Return [X, Y] of the center of cell containing provided text 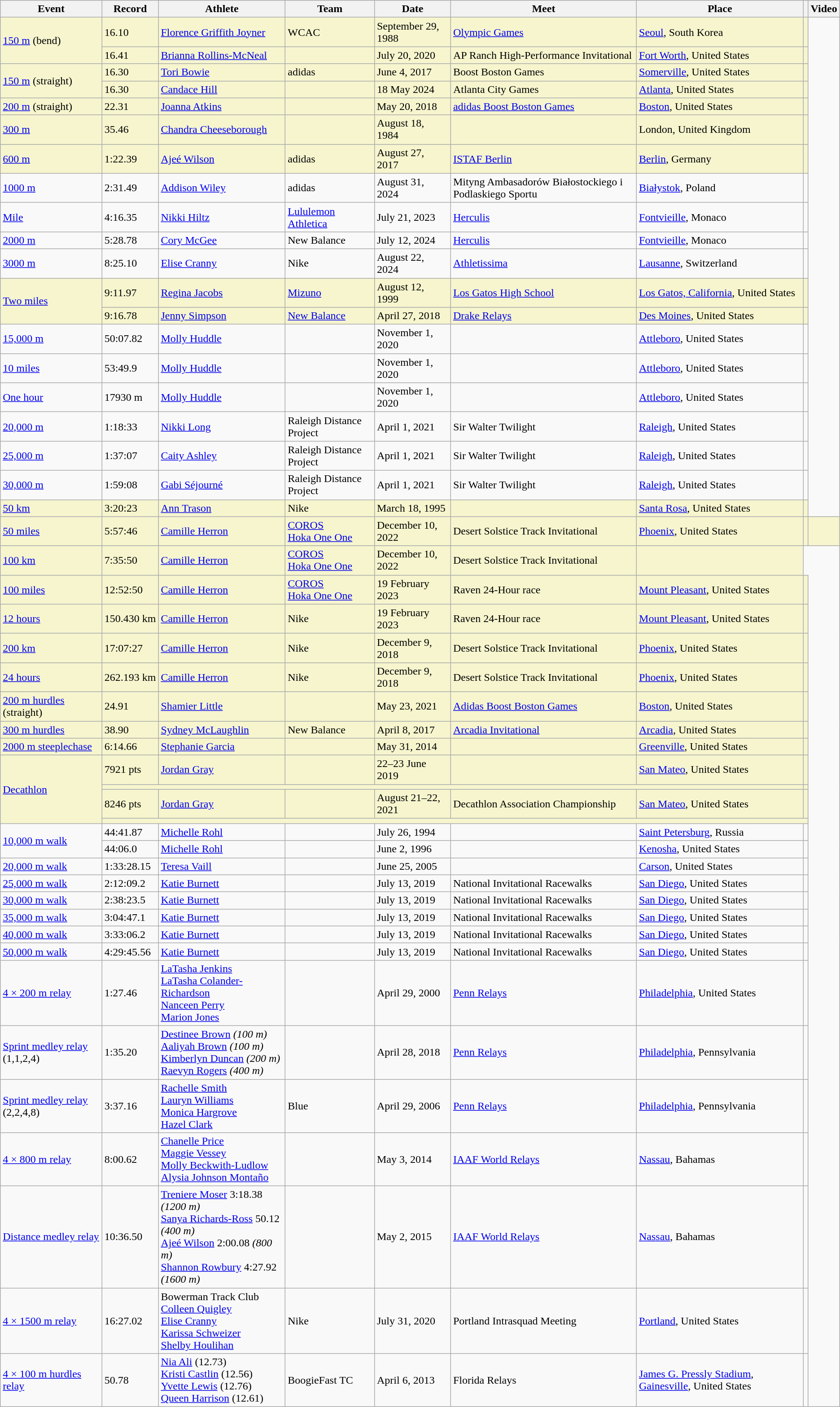
July 31, 2020 [412, 1321]
Berlin, Germany [720, 159]
Video [824, 9]
35,000 m walk [51, 917]
Florida Relays [543, 1381]
5:57:46 [130, 531]
Mityng Ambasadorów Białostockiego i Podlaskiego Sportu [543, 188]
30,000 m walk [51, 900]
Mile [51, 217]
Place [720, 9]
Distance medley relay [51, 1237]
Lululemon Athletica [330, 217]
Des Moines, United States [720, 316]
May 23, 2021 [412, 706]
Regina Jacobs [222, 293]
August 21–22, 2021 [412, 804]
July 26, 1994 [412, 832]
August 31, 2024 [412, 188]
Sprint medley relay (2,2,4,8) [51, 1106]
25,000 m [51, 456]
17:07:27 [130, 648]
Boost Boston Games [543, 72]
Joanna Atkins [222, 106]
50 miles [51, 531]
3:33:06.2 [130, 934]
August 18, 1984 [412, 129]
4 × 100 m hurdles relay [51, 1381]
Team [330, 9]
Jenny Simpson [222, 316]
Arcadia, United States [720, 729]
1:33:28.15 [130, 866]
6:14.66 [130, 747]
1:37:07 [130, 456]
Nikki Hiltz [222, 217]
June 2, 1996 [412, 849]
Greenville, United States [720, 747]
16:27.02 [130, 1321]
Nikki Long [222, 426]
3:04:47.1 [130, 917]
44:06.0 [130, 849]
Saint Petersburg, Russia [720, 832]
Rachelle SmithLauryn WilliamsMonica HargroveHazel Clark [222, 1106]
150 m (bend) [51, 40]
12:52:50 [130, 590]
Candace Hill [222, 89]
Los Gatos, California, United States [720, 293]
June 4, 2017 [412, 72]
March 18, 1995 [412, 508]
25,000 m walk [51, 883]
Brianna Rollins-McNeal [222, 55]
8246 pts [130, 804]
Seoul, South Korea [720, 32]
10:36.50 [130, 1237]
Bowerman Track ClubColleen QuigleyElise CrannyKarissa SchweizerShelby Houlihan [222, 1321]
April 6, 2013 [412, 1381]
18 May 2024 [412, 89]
20,000 m [51, 426]
4:16.35 [130, 217]
July 12, 2024 [412, 240]
7921 pts [130, 770]
3:20:23 [130, 508]
2:12:09.2 [130, 883]
1:35.20 [130, 1052]
July 21, 2023 [412, 217]
Nia Ali (12.73) Kristi Castlin (12.56) Yvette Lewis (12.76) Queen Harrison (12.61) [222, 1381]
5:28.78 [130, 240]
ISTAF Berlin [543, 159]
Somerville, United States [720, 72]
Addison Wiley [222, 188]
AP Ranch High-Performance Invitational [543, 55]
July 20, 2020 [412, 55]
Event [51, 9]
15,000 m [51, 339]
May 2, 2015 [412, 1237]
200 m (straight) [51, 106]
September 29, 1988 [412, 32]
17930 m [130, 398]
Treniere Moser 3:18.38 (1200 m)Sanya Richards-Ross 50.12 (400 m)Ajeé Wilson 2:00.08 (800 m)Shannon Rowbury 4:27.92 (1600 m) [222, 1237]
150.430 km [130, 618]
1000 m [51, 188]
LaTasha JenkinsLaTasha Colander-RichardsonNanceen PerryMarion Jones [222, 993]
James G. Pressly Stadium, Gainesville, United States [720, 1381]
One hour [51, 398]
9:11.97 [130, 293]
38.90 [130, 729]
24.91 [130, 706]
200 km [51, 648]
100 km [51, 560]
May 31, 2014 [412, 747]
16.10 [130, 32]
Sprint medley relay (1,1,2,4) [51, 1052]
150 m (straight) [51, 81]
50 km [51, 508]
20,000 m walk [51, 866]
4:29:45.56 [130, 951]
2000 m steeplechase [51, 747]
Portland Intrasquad Meeting [543, 1321]
50.78 [130, 1381]
Kenosha, United States [720, 849]
Adidas Boost Boston Games [543, 706]
Date [412, 9]
1:18:33 [130, 426]
300 m [51, 129]
April 29, 2006 [412, 1106]
4 × 200 m relay [51, 993]
Gabi Séjourné [222, 485]
7:35:50 [130, 560]
May 20, 2018 [412, 106]
10,000 m walk [51, 841]
4 × 800 m relay [51, 1160]
50,000 m walk [51, 951]
8:00.62 [130, 1160]
Stephanie Garcia [222, 747]
Decathlon [51, 789]
August 12, 1999 [412, 293]
600 m [51, 159]
Philadelphia, United States [720, 993]
16.41 [130, 55]
2:31.49 [130, 188]
9:16.78 [130, 316]
24 hours [51, 677]
1:59:08 [130, 485]
Los Gatos High School [543, 293]
August 22, 2024 [412, 263]
June 25, 2005 [412, 866]
Atlanta, United States [720, 89]
2:38:23.5 [130, 900]
May 3, 2014 [412, 1160]
Elise Cranny [222, 263]
1:27.46 [130, 993]
Record [130, 9]
August 27, 2017 [412, 159]
Arcadia Invitational [543, 729]
35.46 [130, 129]
Athletissima [543, 263]
Caity Ashley [222, 456]
Chanelle PriceMaggie VesseyMolly Beckwith-LudlowAlysia Johnson Montaño [222, 1160]
100 miles [51, 590]
Teresa Vaill [222, 866]
Two miles [51, 302]
53:49.9 [130, 368]
Olympic Games [543, 32]
Blue [330, 1106]
1:22.39 [130, 159]
3000 m [51, 263]
adidas Boost Boston Games [543, 106]
Tori Bowie [222, 72]
Białystok, Poland [720, 188]
200 m hurdles (straight) [51, 706]
300 m hurdles [51, 729]
2000 m [51, 240]
Santa Rosa, United States [720, 508]
Destinee Brown (100 m)Aaliyah Brown (100 m)Kimberlyn Duncan (200 m)Raevyn Rogers (400 m) [222, 1052]
Florence Griffith Joyner [222, 32]
April 29, 2000 [412, 993]
Decathlon Association Championship [543, 804]
London, United Kingdom [720, 129]
22.31 [130, 106]
22–23 June 2019 [412, 770]
Drake Relays [543, 316]
Sydney McLaughlin [222, 729]
April 8, 2017 [412, 729]
Shamier Little [222, 706]
Atlanta City Games [543, 89]
50:07.82 [130, 339]
3:37.16 [130, 1106]
Chandra Cheeseborough [222, 129]
April 27, 2018 [412, 316]
Athlete [222, 9]
April 28, 2018 [412, 1052]
262.193 km [130, 677]
Ajeé Wilson [222, 159]
Lausanne, Switzerland [720, 263]
Meet [543, 9]
WCAC [330, 32]
30,000 m [51, 485]
8:25.10 [130, 263]
40,000 m walk [51, 934]
Portland, United States [720, 1321]
Fort Worth, United States [720, 55]
BoogieFast TC [330, 1381]
10 miles [51, 368]
Carson, United States [720, 866]
Mizuno [330, 293]
Cory McGee [222, 240]
4 × 1500 m relay [51, 1321]
12 hours [51, 618]
44:41.87 [130, 832]
Ann Trason [222, 508]
